Pinpoint the cell where the given text exists, returning its [x, y] midpoint coordinate. 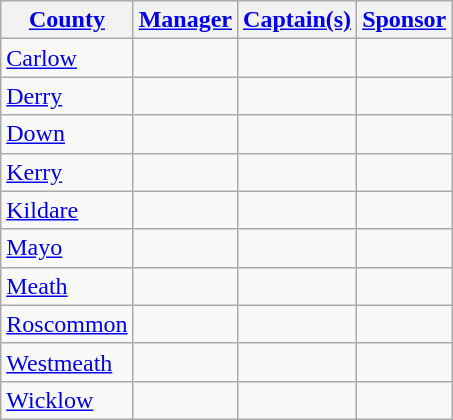
Wicklow [67, 400]
County [67, 20]
Manager [185, 20]
Westmeath [67, 362]
Down [67, 134]
Carlow [67, 58]
Meath [67, 286]
Captain(s) [298, 20]
Roscommon [67, 324]
Sponsor [404, 20]
Mayo [67, 248]
Kildare [67, 210]
Kerry [67, 172]
Derry [67, 96]
